Return (x, y) of the center of cell containing provided text 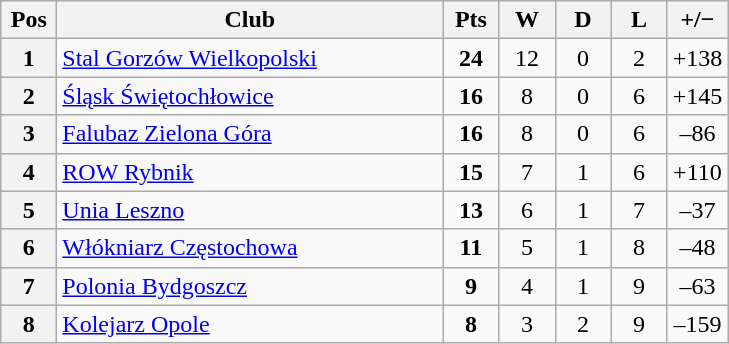
Stal Gorzów Wielkopolski (250, 58)
–159 (698, 324)
11 (471, 248)
+138 (698, 58)
+145 (698, 96)
15 (471, 172)
Polonia Bydgoszcz (250, 286)
–86 (698, 134)
13 (471, 210)
Pts (471, 20)
–63 (698, 286)
Pos (29, 20)
+110 (698, 172)
D (583, 20)
ROW Rybnik (250, 172)
12 (527, 58)
W (527, 20)
+/− (698, 20)
Włókniarz Częstochowa (250, 248)
L (639, 20)
–37 (698, 210)
24 (471, 58)
Club (250, 20)
Śląsk Świętochłowice (250, 96)
Falubaz Zielona Góra (250, 134)
Kolejarz Opole (250, 324)
Unia Leszno (250, 210)
–48 (698, 248)
